Determine the [x, y] coordinate at the center of the cell enclosing the given text.  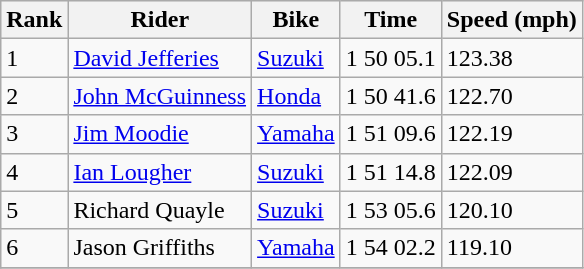
David Jefferies [160, 58]
Bike [296, 20]
1 51 14.8 [390, 172]
Rider [160, 20]
2 [34, 96]
119.10 [512, 248]
Jason Griffiths [160, 248]
1 51 09.6 [390, 134]
122.09 [512, 172]
Richard Quayle [160, 210]
123.38 [512, 58]
1 50 05.1 [390, 58]
5 [34, 210]
Honda [296, 96]
122.19 [512, 134]
Speed (mph) [512, 20]
120.10 [512, 210]
1 [34, 58]
1 50 41.6 [390, 96]
1 54 02.2 [390, 248]
Ian Lougher [160, 172]
122.70 [512, 96]
John McGuinness [160, 96]
Jim Moodie [160, 134]
1 53 05.6 [390, 210]
4 [34, 172]
Time [390, 20]
3 [34, 134]
Rank [34, 20]
6 [34, 248]
